Scan for the cell matching the given text and deliver its (x, y) coordinate at center. 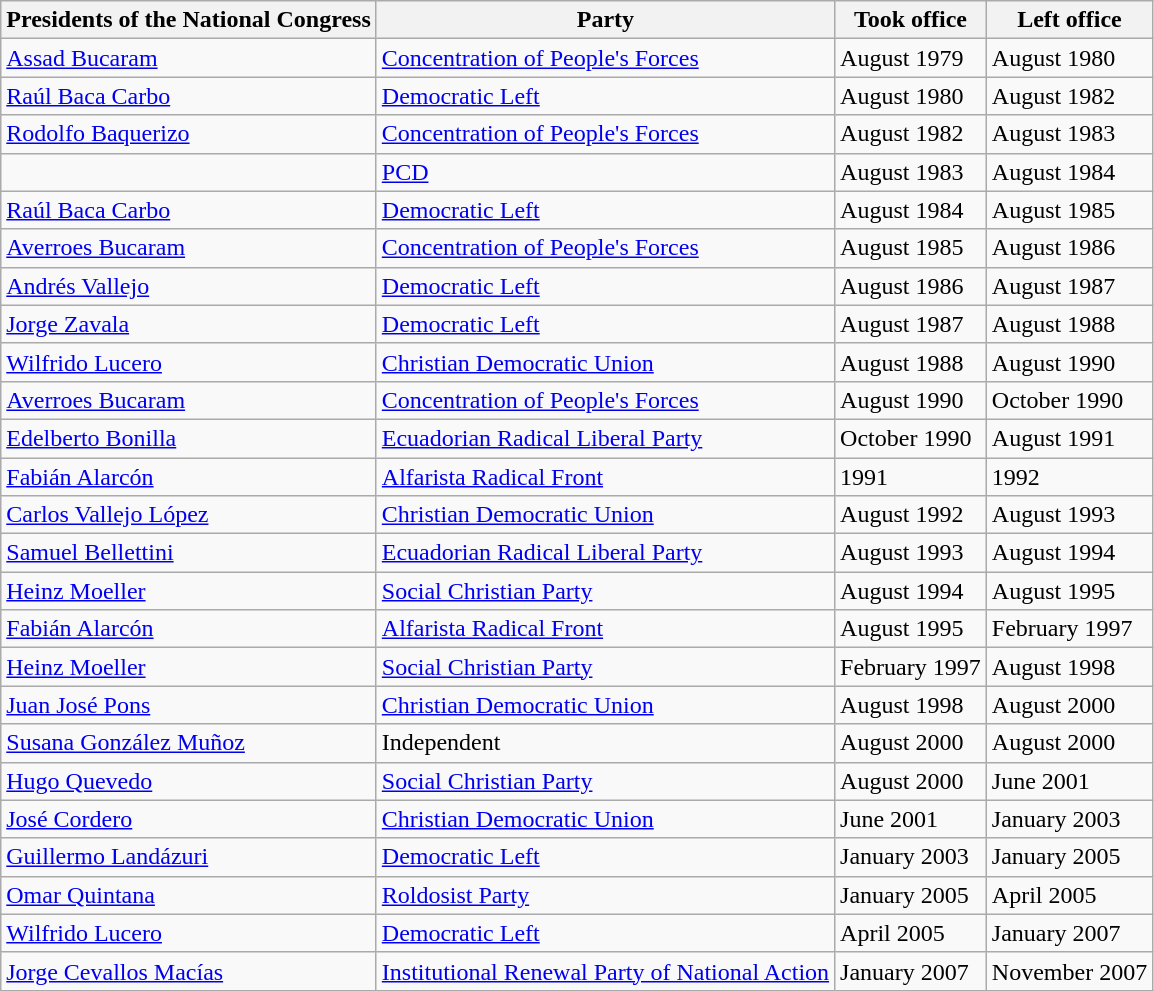
August 1979 (911, 58)
Left office (1069, 20)
Edelberto Bonilla (189, 438)
1991 (911, 477)
1992 (1069, 477)
Took office (911, 20)
Jorge Cevallos Macías (189, 971)
Roldosist Party (605, 895)
Samuel Bellettini (189, 553)
Omar Quintana (189, 895)
Independent (605, 743)
Jorge Zavala (189, 324)
José Cordero (189, 819)
Hugo Quevedo (189, 781)
Juan José Pons (189, 705)
Presidents of the National Congress (189, 20)
Susana González Muñoz (189, 743)
Rodolfo Baquerizo (189, 134)
Andrés Vallejo (189, 286)
August 1991 (1069, 438)
Guillermo Landázuri (189, 857)
Assad Bucaram (189, 58)
PCD (605, 172)
November 2007 (1069, 971)
Carlos Vallejo López (189, 515)
Party (605, 20)
August 1992 (911, 515)
Institutional Renewal Party of National Action (605, 971)
